Determine the (X, Y) coordinate at the center of the cell enclosing the given text.  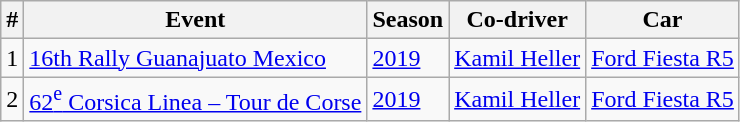
Co-driver (518, 20)
1 (12, 58)
62e Corsica Linea – Tour de Corse (196, 100)
2 (12, 100)
Event (196, 20)
# (12, 20)
16th Rally Guanajuato Mexico (196, 58)
Season (408, 20)
Car (663, 20)
